Scan for the cell matching the given text and deliver its (X, Y) coordinate at center. 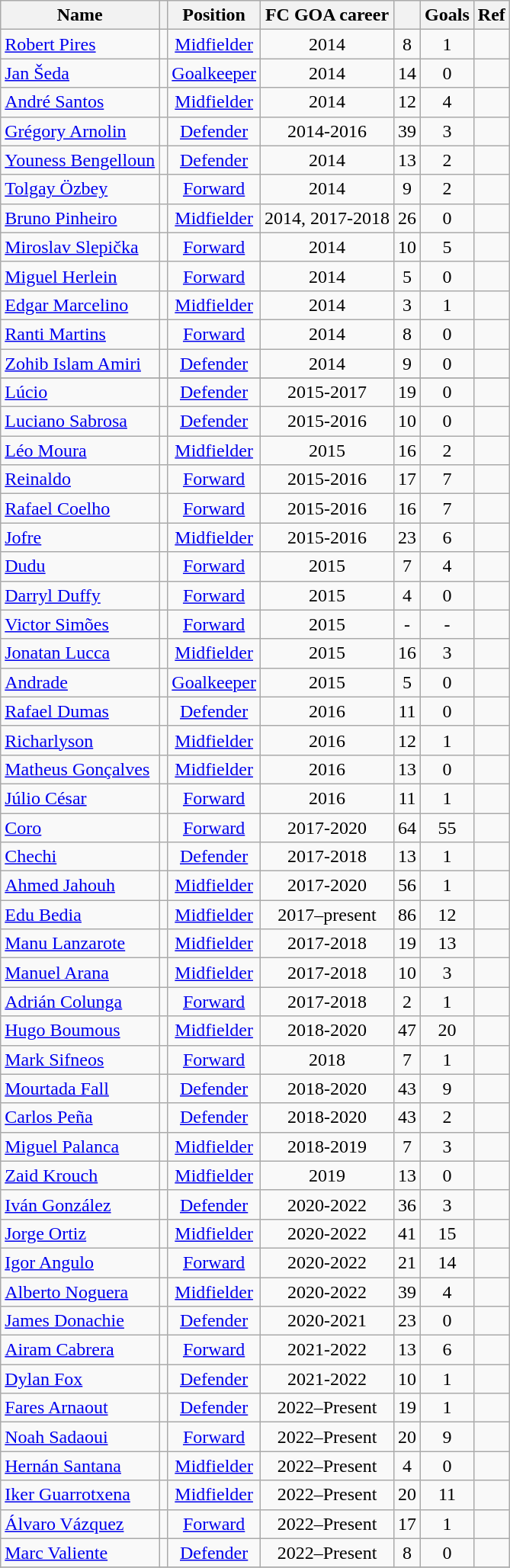
Edgar Marcelino (80, 305)
Zohib Islam Amiri (80, 364)
Hernán Santana (80, 1466)
Mark Sifneos (80, 1060)
Dudu (80, 566)
Zaid Krouch (80, 1175)
86 (407, 915)
André Santos (80, 102)
Lúcio (80, 393)
Manuel Arana (80, 973)
Miguel Palanca (80, 1146)
2014, 2017-2018 (326, 218)
Ranti Martins (80, 334)
47 (407, 1031)
Carlos Peña (80, 1117)
Luciano Sabrosa (80, 422)
Darryl Duffy (80, 595)
Youness Bengelloun (80, 160)
2015-2017 (326, 393)
Jonatan Lucca (80, 653)
64 (407, 827)
Name (80, 15)
Ahmed Jahouh (80, 886)
Rafael Dumas (80, 711)
15 (447, 1233)
Noah Sadaoui (80, 1437)
Ref (491, 15)
Marc Valiente (80, 1553)
26 (407, 218)
2018 (326, 1060)
Bruno Pinheiro (80, 218)
Goals (447, 15)
2017–present (326, 915)
Edu Bedia (80, 915)
FC GOA career (326, 15)
2018-2019 (326, 1146)
Jan Šeda (80, 73)
Andrade (80, 682)
41 (407, 1233)
56 (407, 886)
Álvaro Vázquez (80, 1524)
Matheus Gonçalves (80, 769)
Fares Arnaout (80, 1408)
2014-2016 (326, 131)
Júlio César (80, 798)
Léo Moura (80, 451)
Victor Simões (80, 624)
Tolgay Özbey (80, 189)
Jofre (80, 537)
Mourtada Fall (80, 1089)
36 (407, 1204)
Reinaldo (80, 479)
Richarlyson (80, 740)
Rafael Coelho (80, 508)
Iván González (80, 1204)
Jorge Ortiz (80, 1233)
Alberto Noguera (80, 1292)
Miguel Herlein (80, 276)
Robert Pires (80, 44)
Coro (80, 827)
Grégory Arnolin (80, 131)
Igor Angulo (80, 1262)
Dylan Fox (80, 1379)
James Donachie (80, 1321)
Position (214, 15)
Miroslav Slepička (80, 247)
2019 (326, 1175)
Iker Guarrotxena (80, 1495)
21 (407, 1262)
Chechi (80, 857)
Manu Lanzarote (80, 944)
Hugo Boumous (80, 1031)
2020-2021 (326, 1321)
Airam Cabrera (80, 1350)
Adrián Colunga (80, 1002)
55 (447, 827)
